Provide the (X, Y) coordinate of the cell's center where the given text is located.  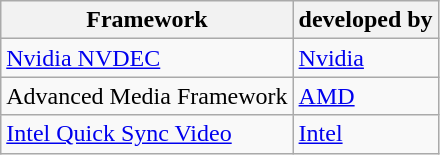
Framework (147, 20)
Intel (366, 134)
Advanced Media Framework (147, 96)
Nvidia (366, 58)
developed by (366, 20)
Intel Quick Sync Video (147, 134)
Nvidia NVDEC (147, 58)
AMD (366, 96)
